Search for the cell housing the specified text and yield its (X, Y) center coordinate. 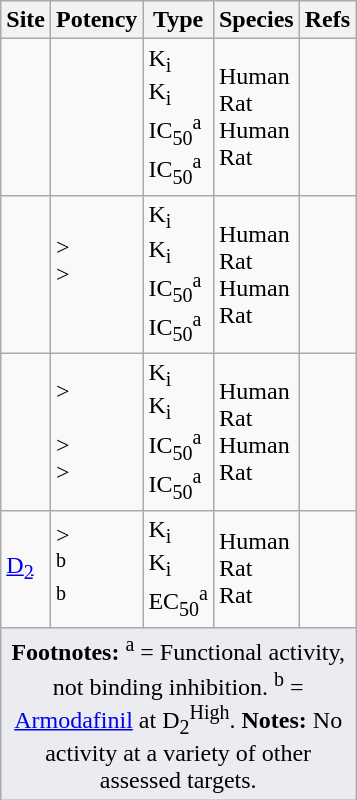
Species (256, 20)
>>> (96, 432)
Refs (327, 20)
Footnotes: a = Functional activity, not binding inhibition. b = Armodafinil at D2High. Notes: No activity at a variety of other assessed targets. (178, 714)
Potency (96, 20)
>> (96, 274)
Site (26, 20)
D2 (26, 568)
HumanRatRat (256, 568)
KiKiEC50a (178, 568)
>bb (96, 568)
Type (178, 20)
